Search for the cell housing the specified text and yield its (x, y) center coordinate. 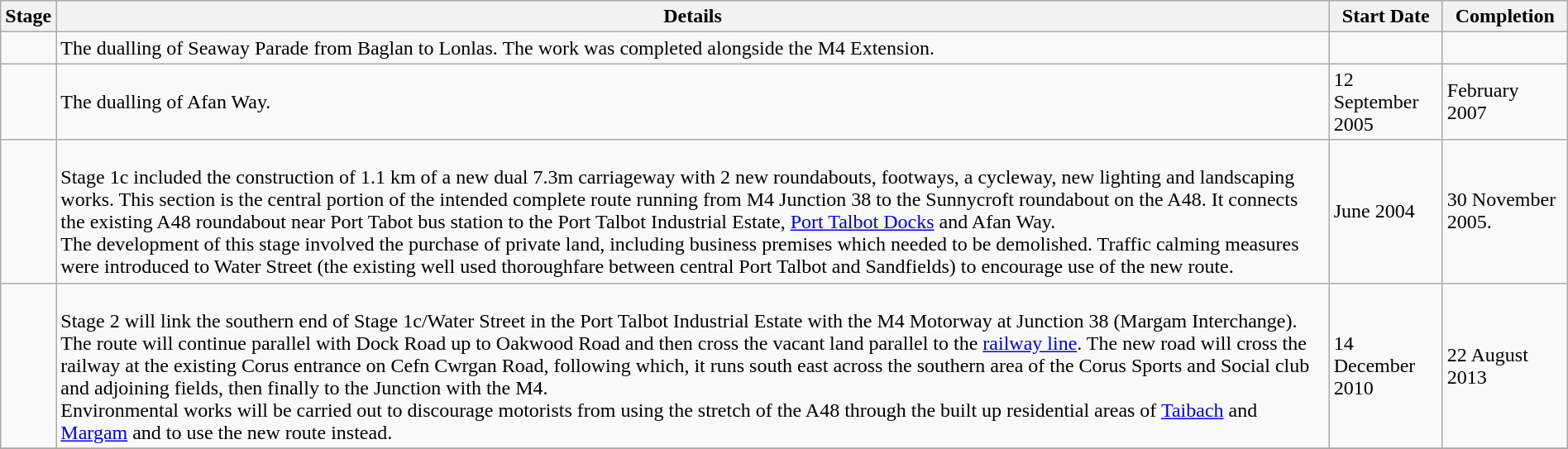
14 December 2010 (1386, 365)
30 November 2005. (1505, 212)
22 August 2013 (1505, 365)
February 2007 (1505, 102)
Details (693, 17)
12 September 2005 (1386, 102)
June 2004 (1386, 212)
The dualling of Seaway Parade from Baglan to Lonlas. The work was completed alongside the M4 Extension. (693, 48)
Completion (1505, 17)
Stage (28, 17)
The dualling of Afan Way. (693, 102)
Start Date (1386, 17)
